Locate the cell with the specified text and output its [x, y] center coordinate. 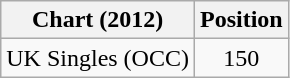
150 [241, 58]
Chart (2012) [98, 20]
UK Singles (OCC) [98, 58]
Position [241, 20]
